Detect which cell encompasses the target text, then output its [x, y] center coordinate. 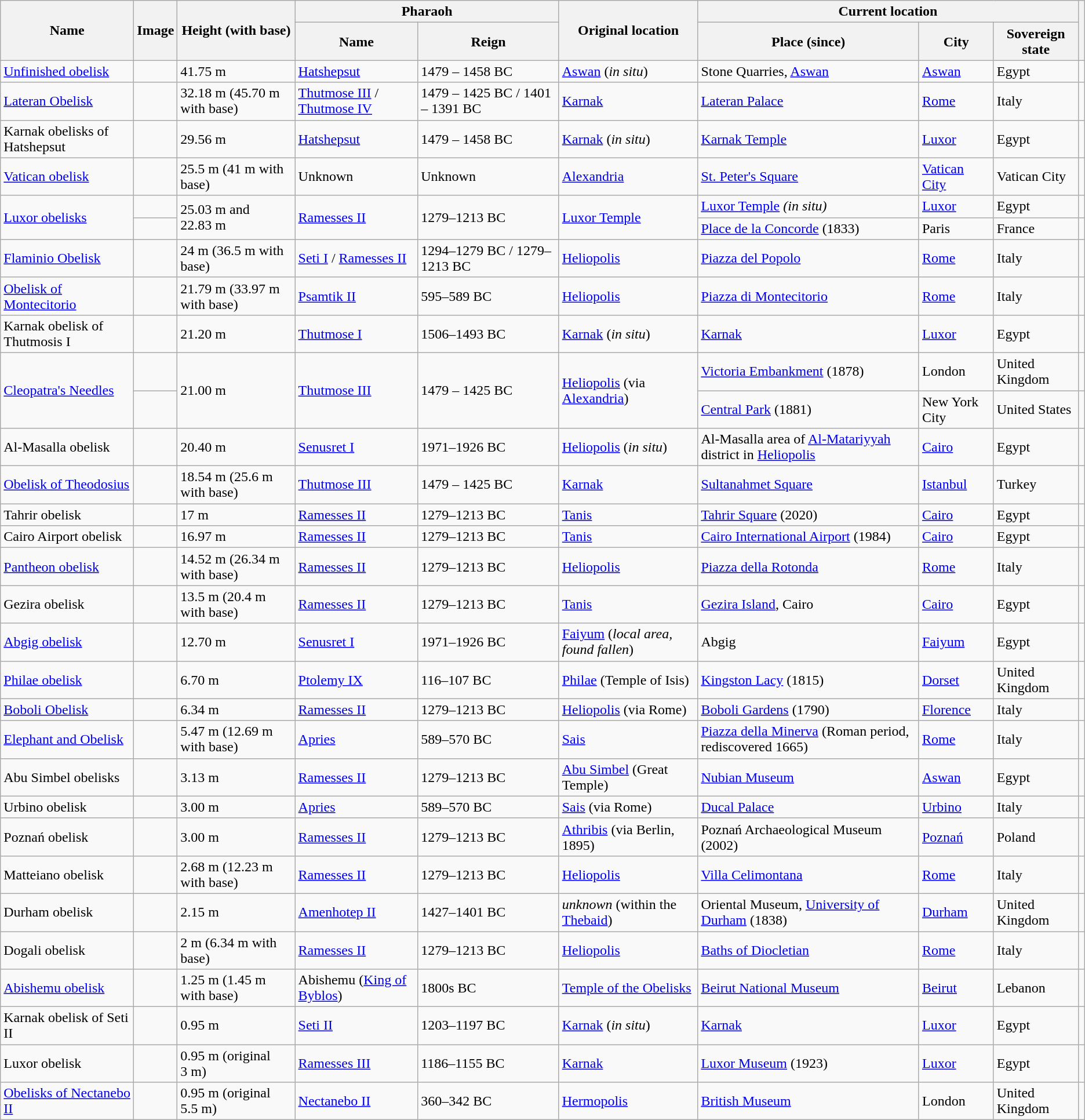
Tahrir obelisk [67, 515]
Heliopolis (via Rome) [628, 710]
Poznań [956, 837]
41.75 m [236, 71]
Current location [888, 12]
Abgig [809, 642]
Philae obelisk [67, 679]
Stone Quarries, Aswan [809, 71]
Vatican obelisk [67, 176]
Seti I / Ramesses II [356, 259]
Hermopolis [628, 1101]
0.95 m (original 3 m) [236, 1063]
1427–1401 BC [489, 912]
20.40 m [236, 448]
Turkey [1036, 485]
17 m [236, 515]
Lateran Palace [809, 101]
Piazza della Rotonda [809, 567]
Height (with base) [236, 30]
Urbino obelisk [67, 807]
Obelisks of Nectanebo II [67, 1101]
France [1036, 228]
Poznań Archaeological Museum (2002) [809, 837]
Florence [956, 710]
Kingston Lacy (1815) [809, 679]
Nectanebo II [356, 1101]
Luxor Museum (1923) [809, 1063]
Beirut National Museum [809, 988]
Luxor Temple [628, 217]
Thutmose I [356, 334]
21.20 m [236, 334]
6.70 m [236, 679]
Poznań obelisk [67, 837]
0.95 m (original 5.5 m) [236, 1101]
Faiyum [956, 642]
United States [1036, 409]
1800s BC [489, 988]
Piazza della Minerva (Roman period, rediscovered 1665) [809, 740]
Boboli Gardens (1790) [809, 710]
116–107 BC [489, 679]
1506–1493 BC [489, 334]
Cairo International Airport (1984) [809, 537]
Ducal Palace [809, 807]
Al-Masalla obelisk [67, 448]
Urbino [956, 807]
32.18 m (45.70 m with base) [236, 101]
Nubian Museum [809, 777]
595–589 BC [489, 296]
Karnak obelisk of Thutmosis I [67, 334]
Luxor Temple (in situ) [809, 206]
Baths of Diocletian [809, 950]
Karnak obelisks of Hatshepsut [67, 139]
1294–1279 BC / 1279–1213 BC [489, 259]
Place (since) [809, 42]
Piazza di Montecitorio [809, 296]
21.00 m [236, 390]
Temple of the Obelisks [628, 988]
14.52 m (26.34 m with base) [236, 567]
Amenhotep II [356, 912]
Sais (via Rome) [628, 807]
Tahrir Square (2020) [809, 515]
British Museum [809, 1101]
Cairo Airport obelisk [67, 537]
City [956, 42]
25.5 m (41 m with base) [236, 176]
Durham [956, 912]
2 m (6.34 m with base) [236, 950]
2.15 m [236, 912]
Reign [489, 42]
New York City [956, 409]
Obelisk of Montecitorio [67, 296]
Boboli Obelisk [67, 710]
Pharaoh [427, 12]
Abgig obelisk [67, 642]
Obelisk of Theodosius [67, 485]
13.5 m (20.4 m with base) [236, 604]
Ptolemy IX [356, 679]
unknown (within the Thebaid) [628, 912]
0.95 m [236, 1026]
Poland [1036, 837]
Cleopatra's Needles [67, 390]
18.54 m (25.6 m with base) [236, 485]
1479 – 1425 BC / 1401 – 1391 BC [489, 101]
Abu Simbel (Great Temple) [628, 777]
Philae (Temple of Isis) [628, 679]
Unfinished obelisk [67, 71]
Beirut [956, 988]
12.70 m [236, 642]
Durham obelisk [67, 912]
Istanbul [956, 485]
Thutmose III / Thutmose IV [356, 101]
5.47 m (12.69 m with base) [236, 740]
Flaminio Obelisk [67, 259]
Heliopolis (via Alexandria) [628, 390]
Al-Masalla area of Al-Matariyyah district in Heliopolis [809, 448]
21.79 m (33.97 m with base) [236, 296]
Seti II [356, 1026]
Sovereign state [1036, 42]
Psamtik II [356, 296]
St. Peter's Square [809, 176]
2.68 m (12.23 m with base) [236, 874]
Elephant and Obelisk [67, 740]
6.34 m [236, 710]
1186–1155 BC [489, 1063]
1.25 m (1.45 m with base) [236, 988]
Sultanahmet Square [809, 485]
Karnak Temple [809, 139]
Piazza del Popolo [809, 259]
Image [155, 30]
Faiyum (local area, found fallen) [628, 642]
Paris [956, 228]
Luxor obelisk [67, 1063]
Ramesses III [356, 1063]
Pantheon obelisk [67, 567]
Dogali obelisk [67, 950]
3.13 m [236, 777]
29.56 m [236, 139]
Original location [628, 30]
24 m (36.5 m with base) [236, 259]
Aswan (in situ) [628, 71]
Gezira Island, Cairo [809, 604]
Abishemu obelisk [67, 988]
Victoria Embankment (1878) [809, 371]
Villa Celimontana [809, 874]
Central Park (1881) [809, 409]
Heliopolis (in situ) [628, 448]
Luxor obelisks [67, 217]
Alexandria [628, 176]
Lebanon [1036, 988]
Abishemu (King of Byblos) [356, 988]
Place de la Concorde (1833) [809, 228]
16.97 m [236, 537]
360–342 BC [489, 1101]
Gezira obelisk [67, 604]
25.03 m and 22.83 m [236, 217]
Oriental Museum, University of Durham (1838) [809, 912]
Abu Simbel obelisks [67, 777]
1203–1197 BC [489, 1026]
Lateran Obelisk [67, 101]
Matteiano obelisk [67, 874]
Dorset [956, 679]
Athribis (via Berlin, 1895) [628, 837]
Karnak obelisk of Seti II [67, 1026]
Sais [628, 740]
